Extract the (x, y) coordinate from the center of the cell holding the provided text.  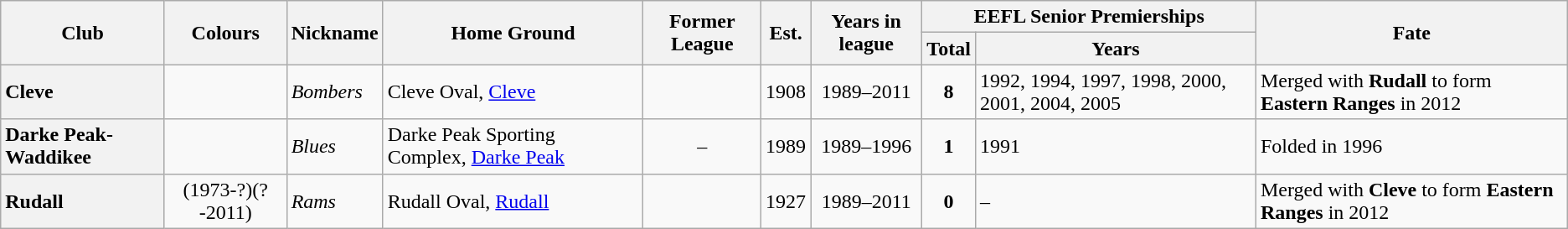
Blues (335, 146)
1991 (1116, 146)
Darke Peak-Waddikee (83, 146)
1992, 1994, 1997, 1998, 2000, 2001, 2004, 2005 (1116, 92)
Nickname (335, 33)
Total (949, 49)
Merged with Rudall to form Eastern Ranges in 2012 (1411, 92)
1927 (786, 201)
Colours (225, 33)
Years in league (866, 33)
Cleve (83, 92)
Home Ground (513, 33)
Bombers (335, 92)
0 (949, 201)
8 (949, 92)
(1973-?)(?-2011) (225, 201)
Fate (1411, 33)
1908 (786, 92)
EEFL Senior Premierships (1089, 17)
Rudall Oval, Rudall (513, 201)
Est. (786, 33)
Rudall (83, 201)
Rams (335, 201)
1989 (786, 146)
Cleve Oval, Cleve (513, 92)
Merged with Cleve to form Eastern Ranges in 2012 (1411, 201)
Years (1116, 49)
Darke Peak Sporting Complex, Darke Peak (513, 146)
Folded in 1996 (1411, 146)
1989–1996 (866, 146)
Club (83, 33)
1 (949, 146)
Former League (702, 33)
